Detect which cell encompasses the target text, then output its (X, Y) center coordinate. 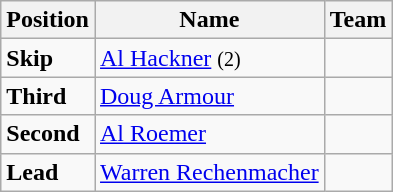
Team (358, 20)
Skip (48, 58)
Second (48, 134)
Warren Rechenmacher (209, 172)
Al Roemer (209, 134)
Al Hackner (2) (209, 58)
Third (48, 96)
Doug Armour (209, 96)
Lead (48, 172)
Position (48, 20)
Name (209, 20)
